Provide the (x, y) coordinate of the cell's center where the given text is located.  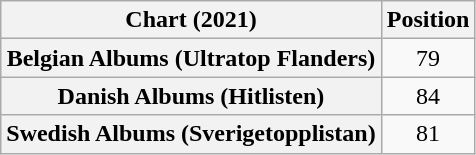
Danish Albums (Hitlisten) (191, 96)
Belgian Albums (Ultratop Flanders) (191, 58)
81 (428, 134)
79 (428, 58)
Chart (2021) (191, 20)
84 (428, 96)
Swedish Albums (Sverigetopplistan) (191, 134)
Position (428, 20)
